For the text-containing cell, return its midpoint in [x, y] coordinate format. 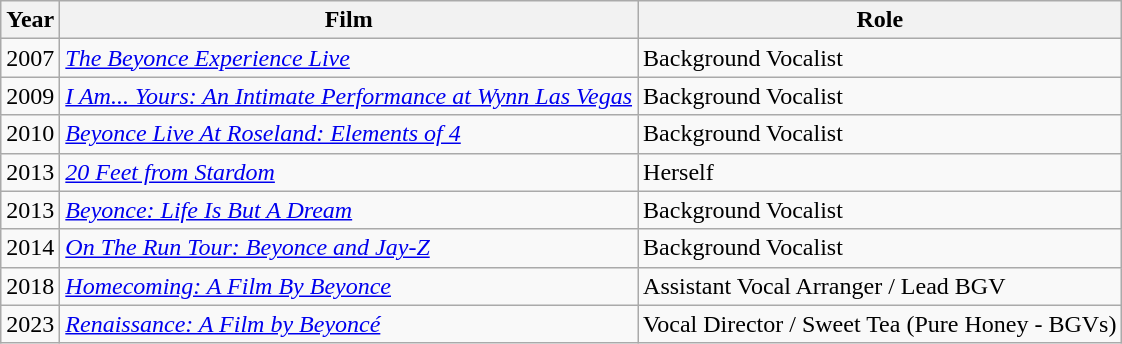
The Beyonce Experience Live [349, 58]
Renaissance: A Film by Beyoncé [349, 324]
Beyonce Live At Roseland: Elements of 4 [349, 134]
Herself [880, 172]
2014 [30, 248]
I Am... Yours: An Intimate Performance at Wynn Las Vegas [349, 96]
2023 [30, 324]
2018 [30, 286]
Homecoming: A Film By Beyonce [349, 286]
20 Feet from Stardom [349, 172]
Year [30, 20]
Vocal Director / Sweet Tea (Pure Honey - BGVs) [880, 324]
2010 [30, 134]
Role [880, 20]
Film [349, 20]
Beyonce: Life Is But A Dream [349, 210]
2009 [30, 96]
2007 [30, 58]
On The Run Tour: Beyonce and Jay-Z [349, 248]
Assistant Vocal Arranger / Lead BGV [880, 286]
